For the text-containing cell, return its midpoint in [x, y] coordinate format. 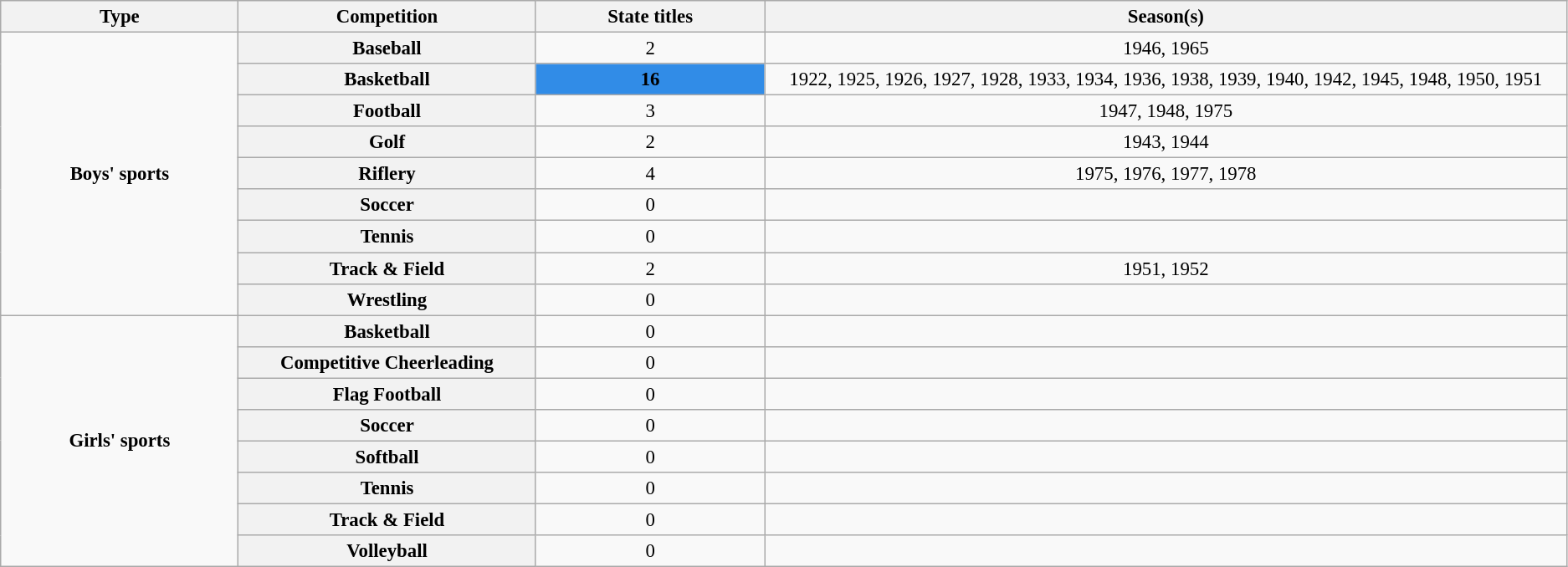
Flag Football [387, 394]
Type [120, 17]
1922, 1925, 1926, 1927, 1928, 1933, 1934, 1936, 1938, 1939, 1940, 1942, 1945, 1948, 1950, 1951 [1166, 79]
1946, 1965 [1166, 49]
Girls' sports [120, 442]
4 [650, 174]
Wrestling [387, 299]
Season(s) [1166, 17]
State titles [650, 17]
1951, 1952 [1166, 268]
3 [650, 111]
Competitive Cheerleading [387, 362]
Golf [387, 142]
Football [387, 111]
16 [650, 79]
Competition [387, 17]
Volleyball [387, 551]
Riflery [387, 174]
Softball [387, 457]
Boys' sports [120, 174]
1947, 1948, 1975 [1166, 111]
1975, 1976, 1977, 1978 [1166, 174]
1943, 1944 [1166, 142]
Baseball [387, 49]
